From the cell containing the given text, extract its center point as (x, y) coordinate. 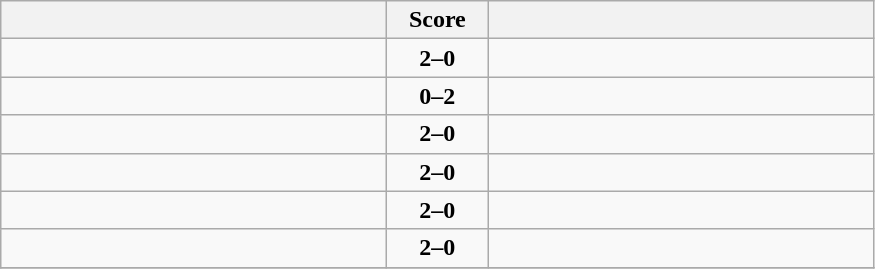
0–2 (438, 96)
Score (438, 20)
